For the text-containing cell, return its midpoint in (x, y) coordinate format. 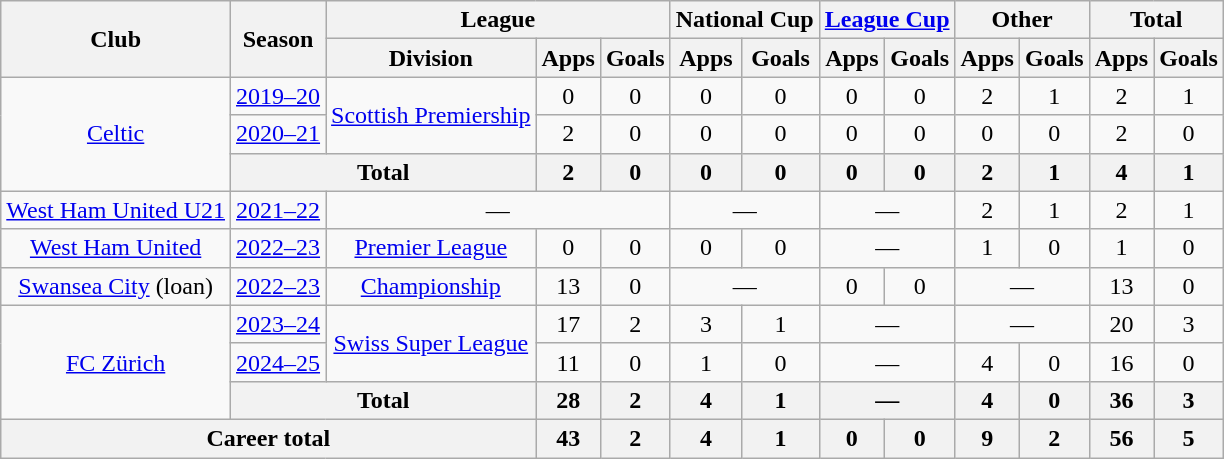
National Cup (744, 20)
West Ham United U21 (116, 210)
43 (568, 438)
West Ham United (116, 248)
2024–25 (278, 362)
Swiss Super League (431, 343)
9 (987, 438)
Premier League (431, 248)
20 (1121, 324)
Division (431, 58)
36 (1121, 400)
Swansea City (loan) (116, 286)
Celtic (116, 134)
2023–24 (278, 324)
16 (1121, 362)
2021–22 (278, 210)
2020–21 (278, 134)
11 (568, 362)
League (498, 20)
28 (568, 400)
56 (1121, 438)
2019–20 (278, 96)
Scottish Premiership (431, 115)
Championship (431, 286)
Career total (268, 438)
5 (1189, 438)
Other (1022, 20)
17 (568, 324)
FC Zürich (116, 362)
Season (278, 39)
League Cup (887, 20)
Club (116, 39)
